For the text-containing cell, return its midpoint in (x, y) coordinate format. 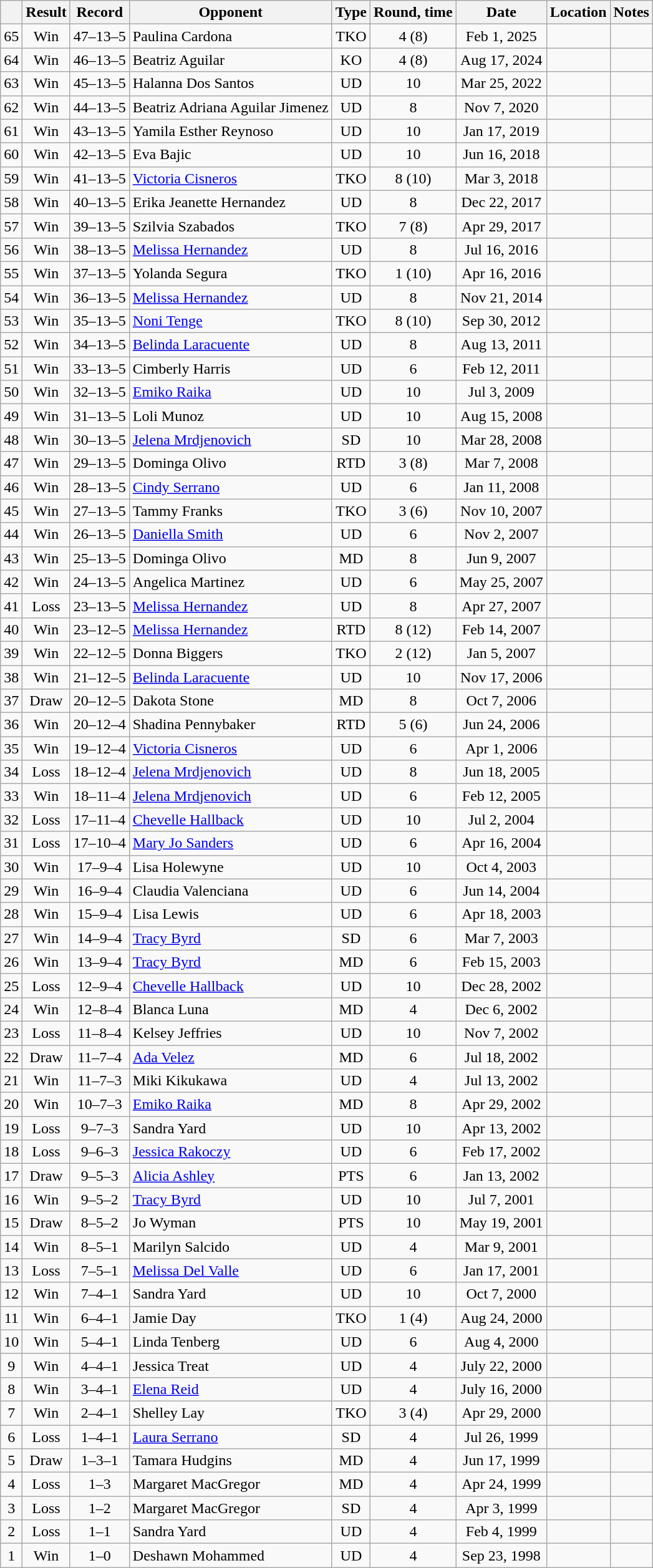
Cindy Serrano (231, 487)
Jun 9, 2007 (501, 558)
Halanna Dos Santos (231, 84)
39–13–5 (100, 226)
15–9–4 (100, 914)
Cimberly Harris (231, 369)
33–13–5 (100, 369)
9–7–3 (100, 1128)
63 (11, 84)
6–4–1 (100, 1318)
Aug 4, 2000 (501, 1342)
Alicia Ashley (231, 1176)
2–4–1 (100, 1413)
58 (11, 202)
14 (11, 1247)
7 (11, 1413)
50 (11, 392)
28–13–5 (100, 487)
Shadina Pennybaker (231, 725)
Jul 3, 2009 (501, 392)
55 (11, 273)
Jul 13, 2002 (501, 1081)
1 (10) (414, 273)
3 (6) (414, 511)
43 (11, 558)
11–7–3 (100, 1081)
Jamie Day (231, 1318)
57 (11, 226)
52 (11, 345)
5–4–1 (100, 1342)
31–13–5 (100, 416)
Feb 17, 2002 (501, 1152)
Tamara Hudgins (231, 1461)
Type (351, 12)
Marilyn Salcido (231, 1247)
Ada Velez (231, 1057)
Beatriz Adriana Aguilar Jimenez (231, 107)
Jun 24, 2006 (501, 725)
July 22, 2000 (501, 1365)
18 (11, 1152)
33 (11, 796)
Laura Serrano (231, 1436)
Dakota Stone (231, 701)
Aug 24, 2000 (501, 1318)
Apr 24, 1999 (501, 1484)
Tammy Franks (231, 511)
44 (11, 535)
Paulina Cardona (231, 36)
1–3 (100, 1484)
11–7–4 (100, 1057)
Apr 3, 1999 (501, 1508)
Mar 28, 2008 (501, 440)
27 (11, 938)
Yamila Esther Reynoso (231, 131)
Apr 18, 2003 (501, 914)
38 (11, 677)
Round, time (414, 12)
11–8–4 (100, 1033)
Jo Wyman (231, 1223)
25 (11, 985)
45–13–5 (100, 84)
5 (6) (414, 725)
21–12–5 (100, 677)
Notes (631, 12)
56 (11, 249)
59 (11, 178)
Jul 18, 2002 (501, 1057)
Jun 14, 2004 (501, 891)
Feb 12, 2005 (501, 796)
3–4–1 (100, 1389)
51 (11, 369)
47–13–5 (100, 36)
46–13–5 (100, 60)
9–5–2 (100, 1199)
7–5–1 (100, 1270)
Result (46, 12)
Mar 3, 2018 (501, 178)
13 (11, 1270)
38–13–5 (100, 249)
41 (11, 606)
46 (11, 487)
Daniella Smith (231, 535)
35 (11, 748)
19 (11, 1128)
Jan 5, 2007 (501, 653)
Apr 29, 2017 (501, 226)
Jan 17, 2001 (501, 1270)
29 (11, 891)
Dec 6, 2002 (501, 1009)
Mar 7, 2003 (501, 938)
27–13–5 (100, 511)
Dec 28, 2002 (501, 985)
29–13–5 (100, 463)
Beatriz Aguilar (231, 60)
Feb 1, 2025 (501, 36)
34 (11, 772)
54 (11, 298)
43–13–5 (100, 131)
1–1 (100, 1532)
40–13–5 (100, 202)
Mar 25, 2022 (501, 84)
11 (11, 1318)
35–13–5 (100, 321)
30 (11, 867)
Jul 16, 2016 (501, 249)
Opponent (231, 12)
1–0 (100, 1556)
9–6–3 (100, 1152)
40 (11, 629)
26 (11, 962)
17–10–4 (100, 843)
May 19, 2001 (501, 1223)
18–12–4 (100, 772)
20 (11, 1105)
Mary Jo Sanders (231, 843)
1–4–1 (100, 1436)
Lisa Lewis (231, 914)
Jul 7, 2001 (501, 1199)
Aug 15, 2008 (501, 416)
49 (11, 416)
8 (12) (414, 629)
Nov 7, 2020 (501, 107)
23–12–5 (100, 629)
Yolanda Segura (231, 273)
8–5–2 (100, 1223)
23 (11, 1033)
Feb 4, 1999 (501, 1532)
Erika Jeanette Hernandez (231, 202)
Apr 29, 2000 (501, 1413)
Donna Biggers (231, 653)
Apr 13, 2002 (501, 1128)
1–2 (100, 1508)
1 (11, 1556)
Apr 29, 2002 (501, 1105)
July 16, 2000 (501, 1389)
62 (11, 107)
2 (11, 1532)
Jan 13, 2002 (501, 1176)
65 (11, 36)
Nov 17, 2006 (501, 677)
Jessica Rakoczy (231, 1152)
Lisa Holewyne (231, 867)
22–12–5 (100, 653)
Nov 2, 2007 (501, 535)
42 (11, 582)
23–13–5 (100, 606)
Apr 27, 2007 (501, 606)
48 (11, 440)
4–4–1 (100, 1365)
2 (12) (414, 653)
Feb 14, 2007 (501, 629)
Nov 10, 2007 (501, 511)
Claudia Valenciana (231, 891)
37–13–5 (100, 273)
24 (11, 1009)
12–8–4 (100, 1009)
12–9–4 (100, 985)
Jul 26, 1999 (501, 1436)
15 (11, 1223)
64 (11, 60)
Feb 12, 2011 (501, 369)
1 (4) (414, 1318)
Kelsey Jeffries (231, 1033)
Mar 9, 2001 (501, 1247)
Apr 16, 2004 (501, 843)
Jul 2, 2004 (501, 820)
32–13–5 (100, 392)
Miki Kikukawa (231, 1081)
Jan 11, 2008 (501, 487)
14–9–4 (100, 938)
36 (11, 725)
20–12–4 (100, 725)
10–7–3 (100, 1105)
Apr 16, 2016 (501, 273)
Szilvia Szabados (231, 226)
16–9–4 (100, 891)
7 (8) (414, 226)
Loli Munoz (231, 416)
Blanca Luna (231, 1009)
Sep 30, 2012 (501, 321)
Nov 21, 2014 (501, 298)
Shelley Lay (231, 1413)
17–9–4 (100, 867)
9 (11, 1365)
28 (11, 914)
17 (11, 1176)
Oct 7, 2006 (501, 701)
Aug 17, 2024 (501, 60)
26–13–5 (100, 535)
42–13–5 (100, 155)
12 (11, 1294)
Feb 15, 2003 (501, 962)
May 25, 2007 (501, 582)
37 (11, 701)
Oct 4, 2003 (501, 867)
Date (501, 12)
Eva Bajic (231, 155)
Melissa Del Valle (231, 1270)
53 (11, 321)
60 (11, 155)
21 (11, 1081)
Location (578, 12)
47 (11, 463)
5 (11, 1461)
31 (11, 843)
3 (8) (414, 463)
24–13–5 (100, 582)
17–11–4 (100, 820)
19–12–4 (100, 748)
61 (11, 131)
Sep 23, 1998 (501, 1556)
Elena Reid (231, 1389)
Dec 22, 2017 (501, 202)
Nov 7, 2002 (501, 1033)
32 (11, 820)
KO (351, 60)
Noni Tenge (231, 321)
3 (4) (414, 1413)
Jan 17, 2019 (501, 131)
39 (11, 653)
Jessica Treat (231, 1365)
Jun 16, 2018 (501, 155)
Record (100, 12)
20–12–5 (100, 701)
16 (11, 1199)
Mar 7, 2008 (501, 463)
1–3–1 (100, 1461)
8–5–1 (100, 1247)
Deshawn Mohammed (231, 1556)
36–13–5 (100, 298)
44–13–5 (100, 107)
Oct 7, 2000 (501, 1294)
22 (11, 1057)
3 (11, 1508)
Angelica Martinez (231, 582)
Jun 17, 1999 (501, 1461)
Aug 13, 2011 (501, 345)
25–13–5 (100, 558)
Jun 18, 2005 (501, 772)
41–13–5 (100, 178)
Linda Tenberg (231, 1342)
30–13–5 (100, 440)
13–9–4 (100, 962)
45 (11, 511)
18–11–4 (100, 796)
34–13–5 (100, 345)
Apr 1, 2006 (501, 748)
9–5–3 (100, 1176)
7–4–1 (100, 1294)
